Search for the cell housing the specified text and yield its (X, Y) center coordinate. 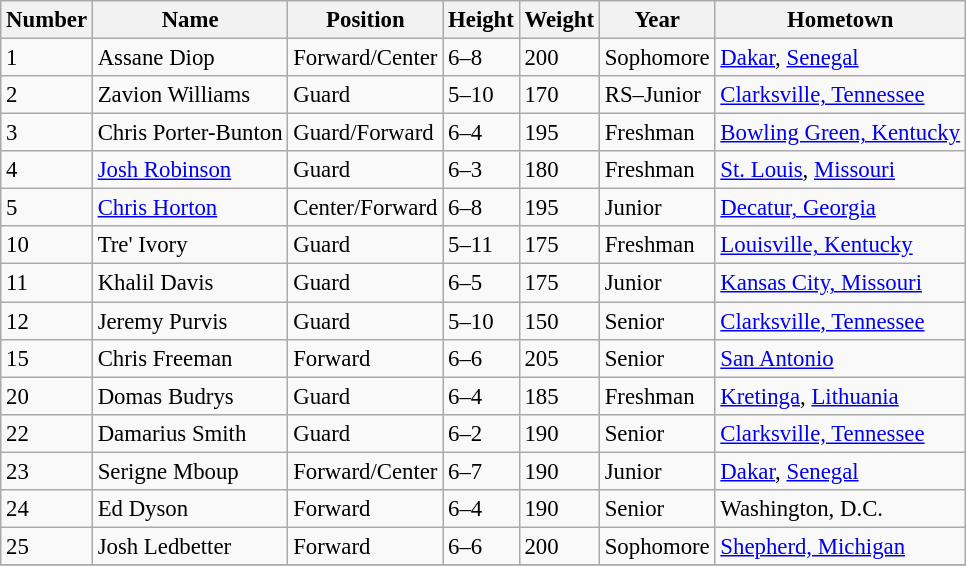
Height (481, 20)
2 (47, 95)
Tre' Ivory (190, 245)
6–5 (481, 283)
Damarius Smith (190, 433)
Hometown (840, 20)
San Antonio (840, 358)
Weight (559, 20)
St. Louis, Missouri (840, 170)
Serigne Mboup (190, 471)
1 (47, 58)
4 (47, 170)
15 (47, 358)
6–7 (481, 471)
RS–Junior (657, 95)
10 (47, 245)
Washington, D.C. (840, 509)
Decatur, Georgia (840, 208)
3 (47, 133)
Domas Budrys (190, 396)
Shepherd, Michigan (840, 546)
Position (366, 20)
Kansas City, Missouri (840, 283)
205 (559, 358)
Zavion Williams (190, 95)
Bowling Green, Kentucky (840, 133)
25 (47, 546)
20 (47, 396)
Khalil Davis (190, 283)
180 (559, 170)
150 (559, 321)
Number (47, 20)
Kretinga, Lithuania (840, 396)
Chris Porter-Bunton (190, 133)
Assane Diop (190, 58)
6–2 (481, 433)
23 (47, 471)
6–3 (481, 170)
11 (47, 283)
Josh Robinson (190, 170)
Josh Ledbetter (190, 546)
12 (47, 321)
24 (47, 509)
5–11 (481, 245)
170 (559, 95)
Chris Freeman (190, 358)
Jeremy Purvis (190, 321)
22 (47, 433)
Year (657, 20)
Chris Horton (190, 208)
Louisville, Kentucky (840, 245)
185 (559, 396)
Guard/Forward (366, 133)
5 (47, 208)
Ed Dyson (190, 509)
Name (190, 20)
Center/Forward (366, 208)
